Return (x, y) of the center of cell containing provided text 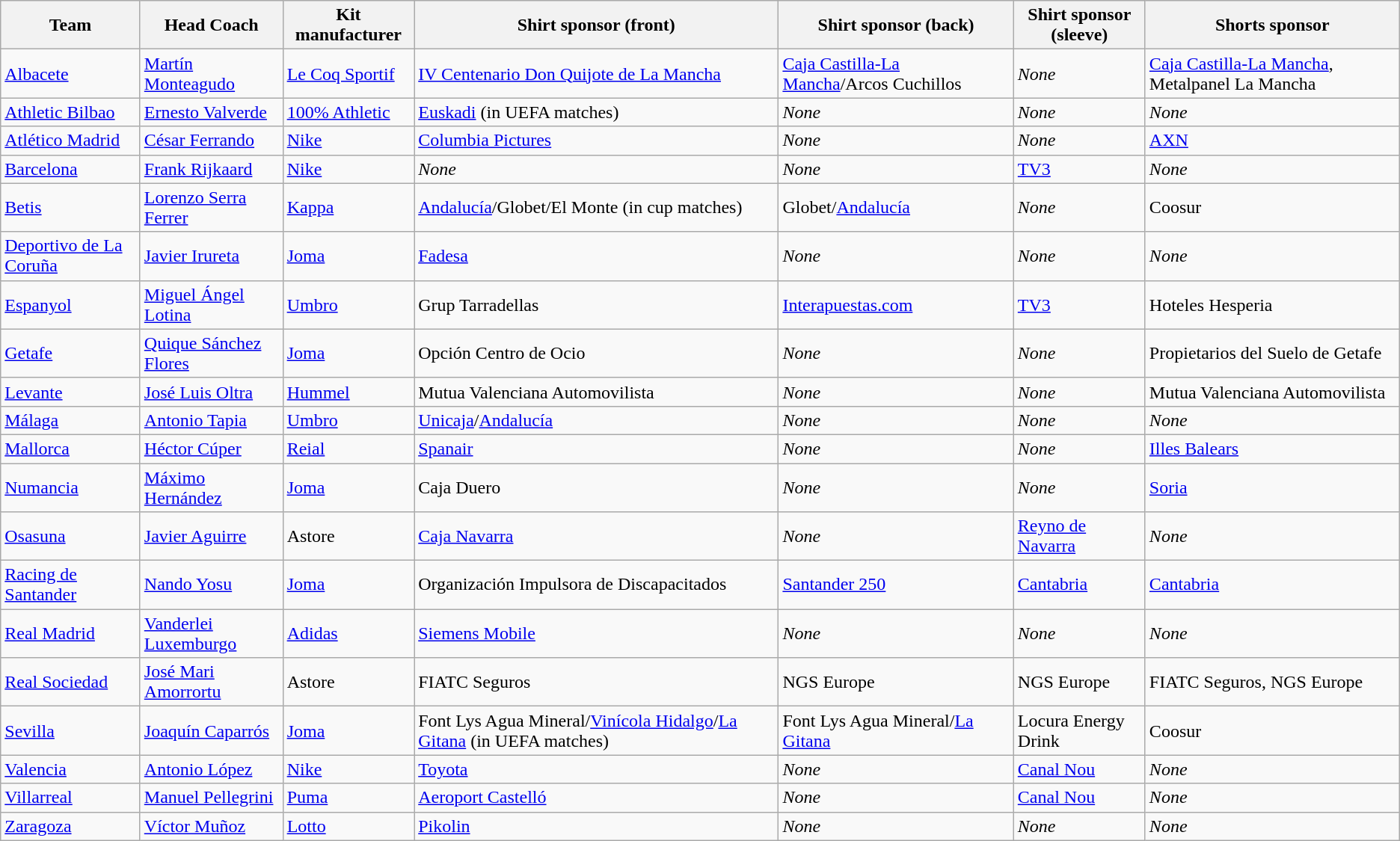
Caja Castilla-La Mancha/Arcos Cuchillos (896, 73)
Shirt sponsor (sleeve) (1079, 25)
Santander 250 (896, 585)
Miguel Ángel Lotina (211, 305)
Javier Aguirre (211, 537)
Real Sociedad (70, 682)
Nando Yosu (211, 585)
Zaragoza (70, 826)
Albacete (70, 73)
Pikolin (597, 826)
Organización Impulsora de Discapacitados (597, 585)
Joaquín Caparrós (211, 731)
Hoteles Hesperia (1272, 305)
Mallorca (70, 449)
Villarreal (70, 798)
Lorenzo Serra Ferrer (211, 208)
Ernesto Valverde (211, 112)
100% Athletic (349, 112)
Illes Balears (1272, 449)
AXN (1272, 141)
César Ferrando (211, 141)
Font Lys Agua Mineral/La Gitana (896, 731)
Vanderlei Luxemburgo (211, 634)
José Mari Amorrortu (211, 682)
Athletic Bilbao (70, 112)
Hummel (349, 392)
Málaga (70, 420)
Team (70, 25)
Shorts sponsor (1272, 25)
Reial (349, 449)
Interapuestas.com (896, 305)
Lotto (349, 826)
Levante (70, 392)
Deportivo de La Coruña (70, 256)
Barcelona (70, 169)
Frank Rijkaard (211, 169)
Kit manufacturer (349, 25)
José Luis Oltra (211, 392)
Valencia (70, 769)
Reyno de Navarra (1079, 537)
Head Coach (211, 25)
Martín Monteagudo (211, 73)
Caja Duero (597, 487)
Héctor Cúper (211, 449)
Font Lys Agua Mineral/Vinícola Hidalgo/La Gitana (in UEFA matches) (597, 731)
Columbia Pictures (597, 141)
Caja Navarra (597, 537)
Shirt sponsor (back) (896, 25)
Espanyol (70, 305)
Osasuna (70, 537)
Racing de Santander (70, 585)
IV Centenario Don Quijote de La Mancha (597, 73)
Fadesa (597, 256)
Spanair (597, 449)
Andalucía/Globet/El Monte (in cup matches) (597, 208)
Globet/Andalucía (896, 208)
Siemens Mobile (597, 634)
Getafe (70, 353)
Adidas (349, 634)
Antonio López (211, 769)
Locura Energy Drink (1079, 731)
Le Coq Sportif (349, 73)
Víctor Muñoz (211, 826)
Aeroport Castelló (597, 798)
Puma (349, 798)
Shirt sponsor (front) (597, 25)
Quique Sánchez Flores (211, 353)
Máximo Hernández (211, 487)
FIATC Seguros, NGS Europe (1272, 682)
Unicaja/Andalucía (597, 420)
Euskadi (in UEFA matches) (597, 112)
Propietarios del Suelo de Getafe (1272, 353)
Sevilla (70, 731)
Real Madrid (70, 634)
FIATC Seguros (597, 682)
Numancia (70, 487)
Toyota (597, 769)
Grup Tarradellas (597, 305)
Antonio Tapia (211, 420)
Betis (70, 208)
Kappa (349, 208)
Atlético Madrid (70, 141)
Manuel Pellegrini (211, 798)
Caja Castilla-La Mancha, Metalpanel La Mancha (1272, 73)
Opción Centro de Ocio (597, 353)
Soria (1272, 487)
Javier Irureta (211, 256)
